Search for the cell housing the specified text and yield its (x, y) center coordinate. 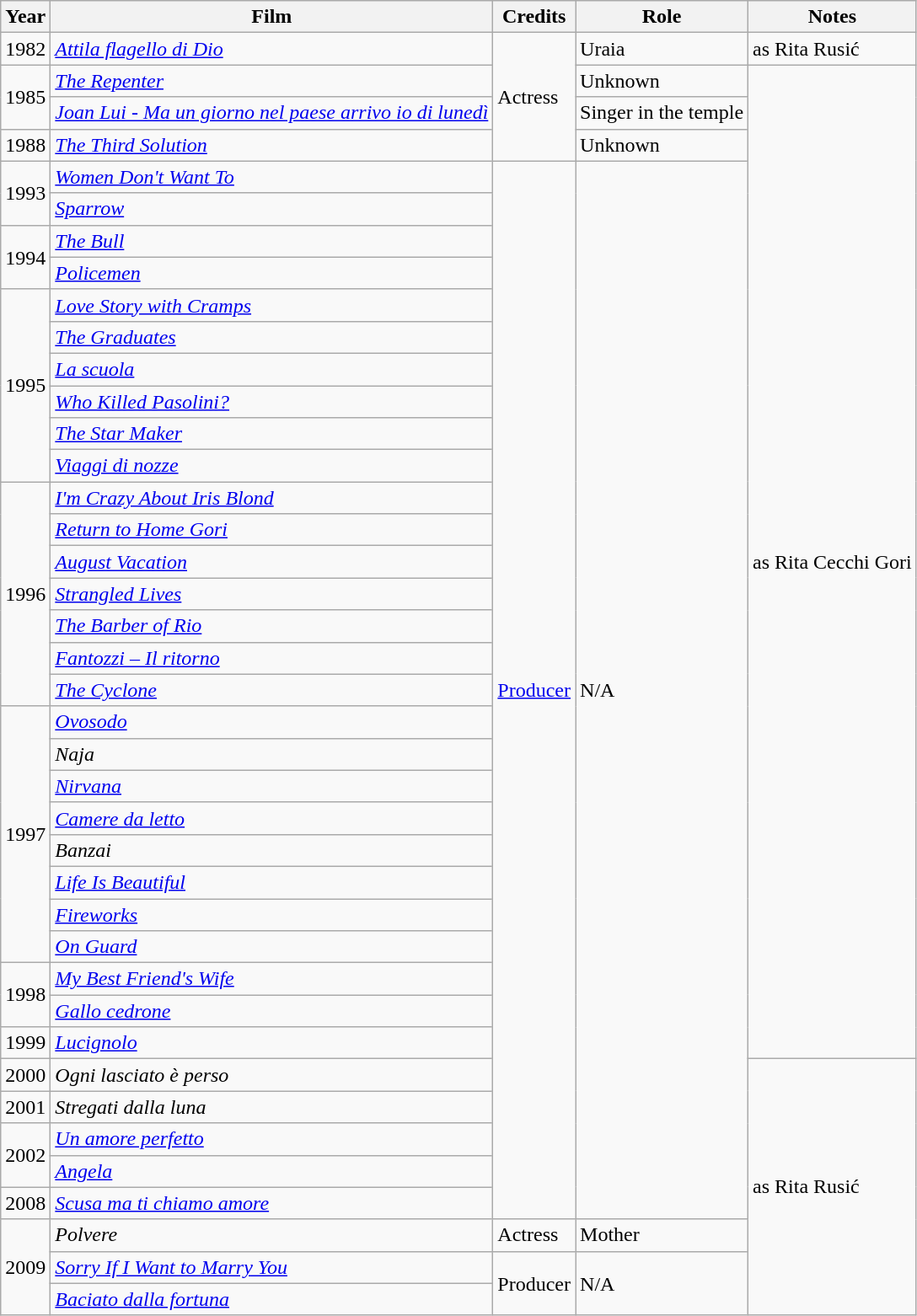
Women Don't Want To (271, 177)
Ovosodo (271, 722)
The Star Maker (271, 434)
2001 (25, 1107)
My Best Friend's Wife (271, 979)
Attila flagello di Dio (271, 49)
Polvere (271, 1235)
Angela (271, 1171)
Un amore perfetto (271, 1139)
1993 (25, 193)
Lucignolo (271, 1043)
1994 (25, 257)
Singer in the temple (662, 113)
1995 (25, 385)
1988 (25, 145)
Ogni lasciato è perso (271, 1075)
Year (25, 17)
Joan Lui - Ma un giorno nel paese arrivo io di lunedì (271, 113)
La scuola (271, 369)
2002 (25, 1155)
Who Killed Pasolini? (271, 402)
Mother (662, 1235)
Scusa ma ti chiamo amore (271, 1203)
Notes (833, 17)
The Graduates (271, 337)
Nirvana (271, 786)
1996 (25, 594)
Banzai (271, 850)
Role (662, 17)
The Repenter (271, 81)
Credits (534, 17)
Life Is Beautiful (271, 882)
2008 (25, 1203)
Viaggi di nozze (271, 466)
Film (271, 17)
Sparrow (271, 209)
1985 (25, 97)
1999 (25, 1043)
Gallo cedrone (271, 1011)
The Third Solution (271, 145)
Fantozzi – Il ritorno (271, 658)
Strangled Lives (271, 594)
2009 (25, 1267)
The Cyclone (271, 690)
Love Story with Cramps (271, 305)
Baciato dalla fortuna (271, 1299)
Stregati dalla luna (271, 1107)
I'm Crazy About Iris Blond (271, 498)
1998 (25, 995)
1982 (25, 49)
August Vacation (271, 562)
Fireworks (271, 914)
The Barber of Rio (271, 626)
as Rita Cecchi Gori (833, 562)
The Bull (271, 241)
Return to Home Gori (271, 530)
2000 (25, 1075)
Policemen (271, 273)
1997 (25, 834)
On Guard (271, 947)
Camere da letto (271, 818)
Uraia (662, 49)
Sorry If I Want to Marry You (271, 1267)
Naja (271, 754)
